For the text-containing cell, return its midpoint in [X, Y] coordinate format. 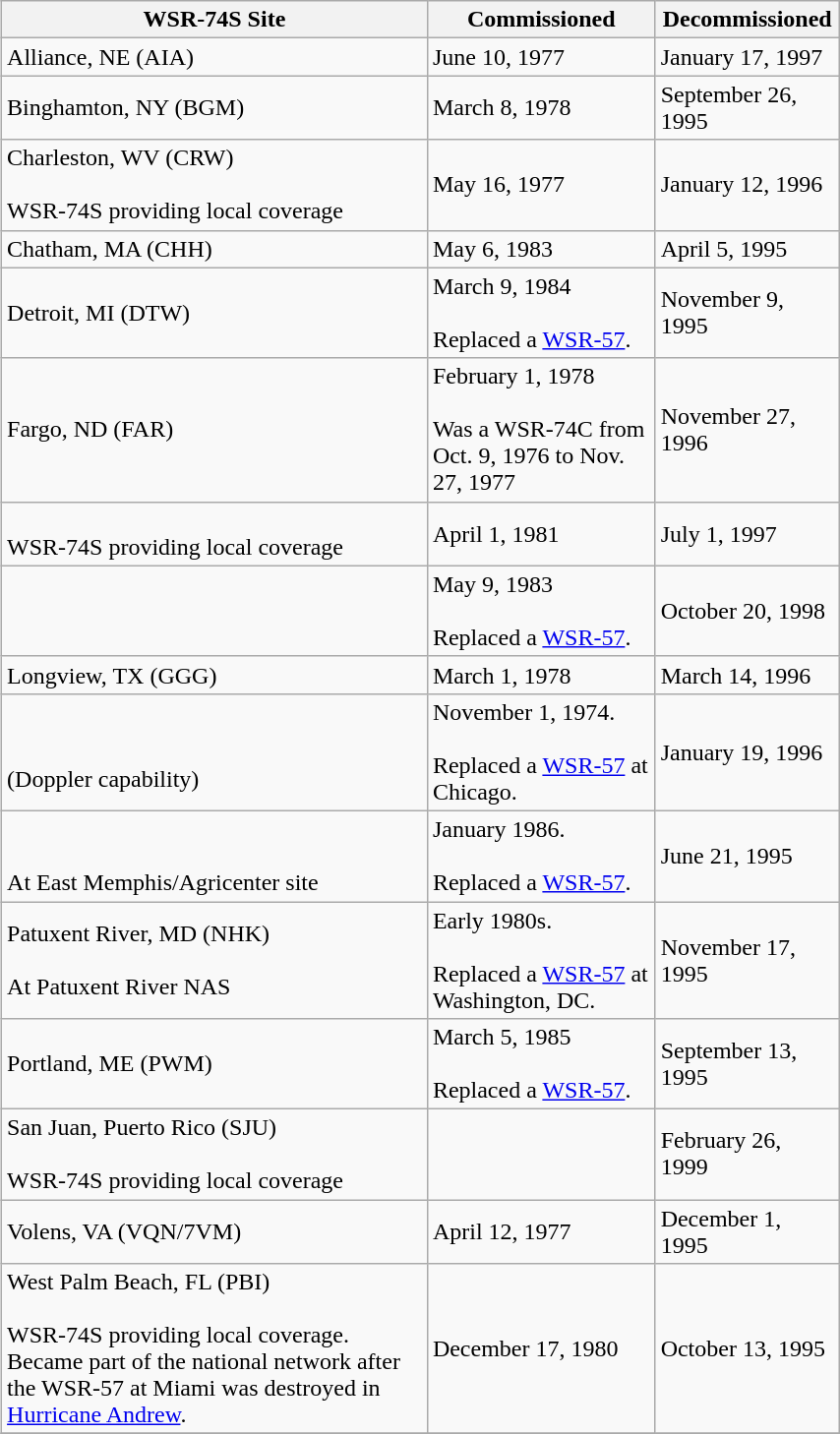
Alliance, NE (AIA) [214, 57]
November 27, 1996 [748, 430]
May 16, 1977 [541, 185]
January 19, 1996 [748, 751]
San Juan, Puerto Rico (SJU)WSR-74S providing local coverage [214, 1155]
Commissioned [541, 20]
March 1, 1978 [541, 675]
Decommissioned [748, 20]
Longview, TX (GGG) [214, 675]
June 10, 1977 [541, 57]
November 9, 1995 [748, 313]
(Doppler capability) [214, 751]
July 1, 1997 [748, 533]
February 1, 1978Was a WSR-74C from Oct. 9, 1976 to Nov. 27, 1977 [541, 430]
WSR-74S Site [214, 20]
Binghamton, NY (BGM) [214, 108]
December 17, 1980 [541, 1349]
September 26, 1995 [748, 108]
Charleston, WV (CRW)WSR-74S providing local coverage [214, 185]
March 9, 1984Replaced a WSR-57. [541, 313]
April 12, 1977 [541, 1231]
Early 1980s.Replaced a WSR-57 at Washington, DC. [541, 960]
Volens, VA (VQN/7VM) [214, 1231]
March 14, 1996 [748, 675]
January 12, 1996 [748, 185]
June 21, 1995 [748, 856]
March 8, 1978 [541, 108]
April 5, 1995 [748, 249]
December 1, 1995 [748, 1231]
September 13, 1995 [748, 1064]
February 26, 1999 [748, 1155]
November 17, 1995 [748, 960]
Chatham, MA (CHH) [214, 249]
May 6, 1983 [541, 249]
November 1, 1974.Replaced a WSR-57 at Chicago. [541, 751]
January 17, 1997 [748, 57]
May 9, 1983Replaced a WSR-57. [541, 611]
Portland, ME (PWM) [214, 1064]
At East Memphis/Agricenter site [214, 856]
October 13, 1995 [748, 1349]
Detroit, MI (DTW) [214, 313]
January 1986.Replaced a WSR-57. [541, 856]
Patuxent River, MD (NHK)At Patuxent River NAS [214, 960]
WSR-74S providing local coverage [214, 533]
October 20, 1998 [748, 611]
Fargo, ND (FAR) [214, 430]
March 5, 1985 Replaced a WSR-57. [541, 1064]
April 1, 1981 [541, 533]
